Provide the (x, y) coordinate of the cell's center where the given text is located.  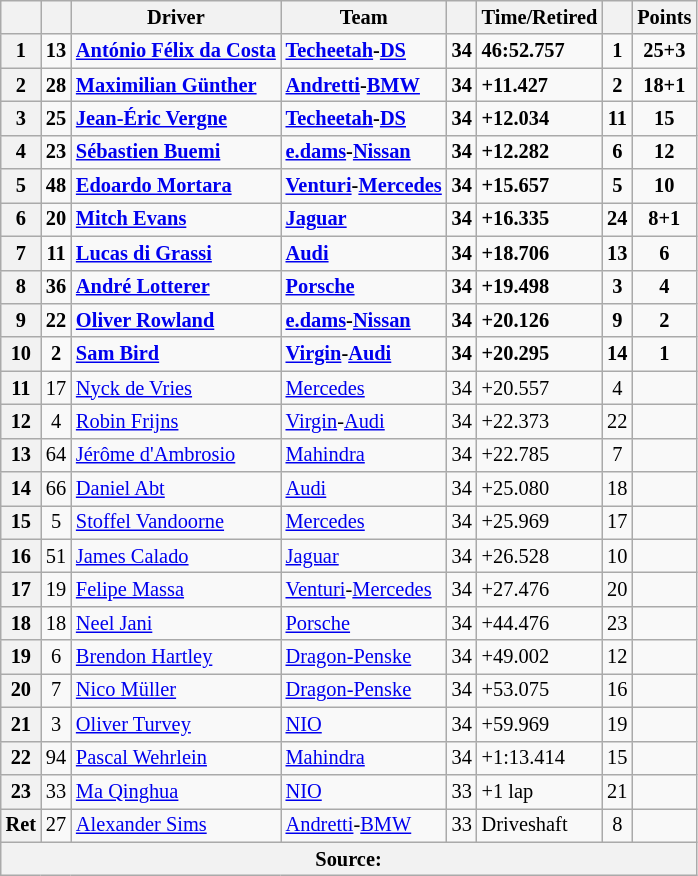
8+1 (664, 219)
36 (56, 287)
Driver (176, 17)
+20.126 (540, 320)
27 (56, 825)
Oliver Turvey (176, 724)
Sébastien Buemi (176, 152)
51 (56, 556)
António Félix da Costa (176, 51)
+16.335 (540, 219)
+53.075 (540, 690)
Maximilian Günther (176, 85)
Pascal Wehrlein (176, 758)
Daniel Abt (176, 489)
Source: (349, 859)
+27.476 (540, 589)
25+3 (664, 51)
+25.969 (540, 522)
+44.476 (540, 623)
48 (56, 186)
+1:13.414 (540, 758)
Stoffel Vandoorne (176, 522)
Oliver Rowland (176, 320)
Alexander Sims (176, 825)
+11.427 (540, 85)
Edoardo Mortara (176, 186)
Lucas di Grassi (176, 253)
+12.282 (540, 152)
+22.785 (540, 455)
Brendon Hartley (176, 657)
Nico Müller (176, 690)
André Lotterer (176, 287)
Mitch Evans (176, 219)
+20.295 (540, 354)
James Calado (176, 556)
Robin Frijns (176, 421)
24 (617, 219)
Ret (21, 825)
94 (56, 758)
+49.002 (540, 657)
Points (664, 17)
46:52.757 (540, 51)
Driveshaft (540, 825)
Neel Jani (176, 623)
+20.557 (540, 388)
Team (364, 17)
+59.969 (540, 724)
+19.498 (540, 287)
+26.528 (540, 556)
64 (56, 455)
+22.373 (540, 421)
25 (56, 118)
+12.034 (540, 118)
18+1 (664, 85)
Nyck de Vries (176, 388)
+18.706 (540, 253)
Felipe Massa (176, 589)
+25.080 (540, 489)
+15.657 (540, 186)
+1 lap (540, 791)
28 (56, 85)
Jean-Éric Vergne (176, 118)
Sam Bird (176, 354)
66 (56, 489)
Time/Retired (540, 17)
Ma Qinghua (176, 791)
Jérôme d'Ambrosio (176, 455)
